Identify which cell holds the provided text, then report its (x, y) central coordinate. 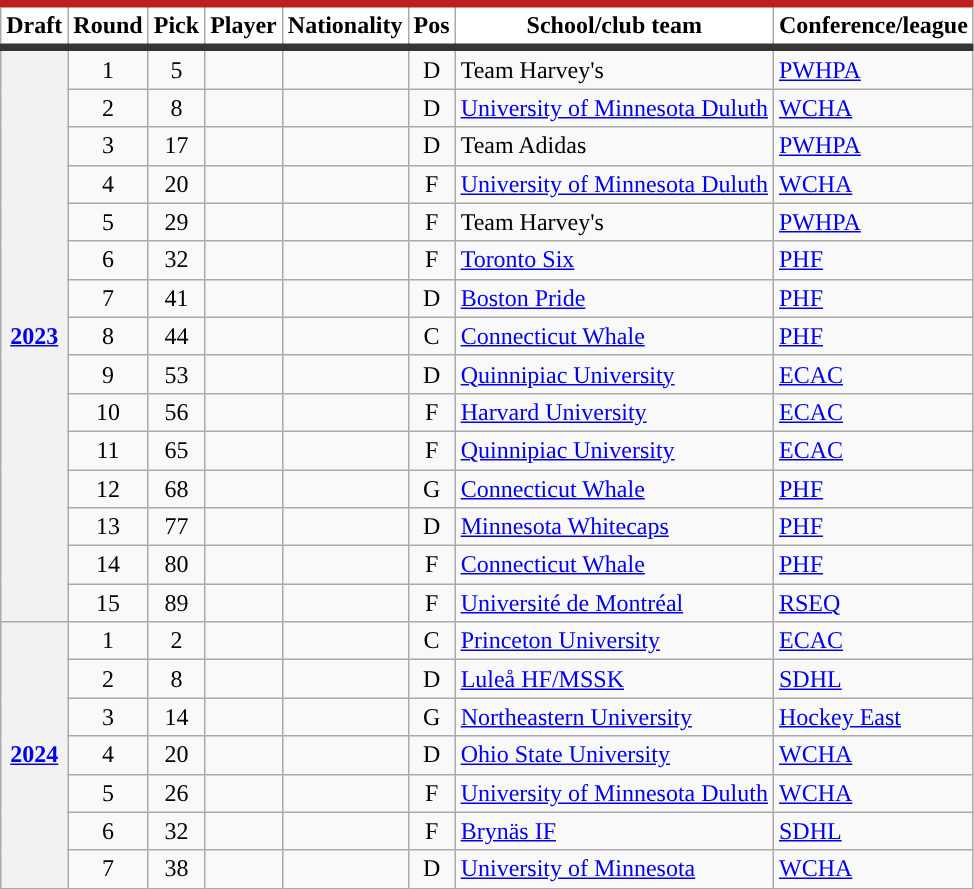
15 (108, 603)
RSEQ (873, 603)
89 (176, 603)
Pos (432, 26)
Université de Montréal (614, 603)
77 (176, 527)
Harvard University (614, 412)
2024 (34, 755)
Ohio State University (614, 755)
80 (176, 565)
Minnesota Whitecaps (614, 527)
53 (176, 374)
Conference/league (873, 26)
26 (176, 793)
Team Adidas (614, 146)
10 (108, 412)
29 (176, 222)
Pick (176, 26)
School/club team (614, 26)
Toronto Six (614, 260)
University of Minnesota (614, 869)
Draft (34, 26)
68 (176, 489)
2023 (34, 335)
Boston Pride (614, 298)
9 (108, 374)
41 (176, 298)
65 (176, 450)
Round (108, 26)
56 (176, 412)
Hockey East (873, 717)
38 (176, 869)
13 (108, 527)
Brynäs IF (614, 831)
Nationality (345, 26)
12 (108, 489)
Princeton University (614, 641)
44 (176, 336)
17 (176, 146)
11 (108, 450)
Northeastern University (614, 717)
Luleå HF/MSSK (614, 679)
Player (244, 26)
